Output the (X, Y) coordinate of the center of the cell containing the given text.  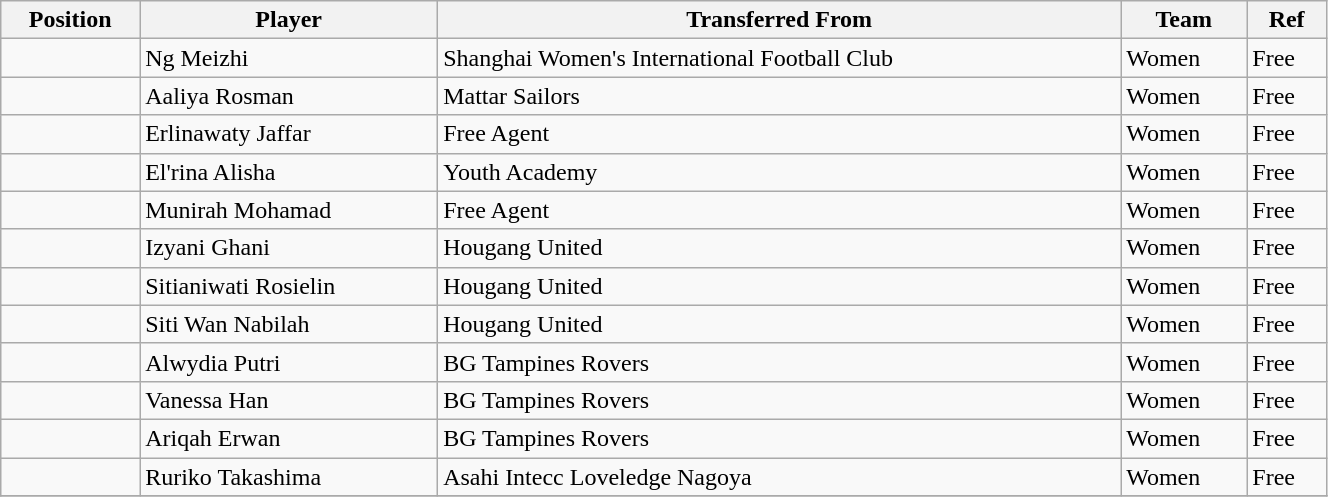
Ng Meizhi (289, 58)
Munirah Mohamad (289, 210)
Shanghai Women's International Football Club (780, 58)
Ruriko Takashima (289, 477)
Erlinawaty Jaffar (289, 134)
Siti Wan Nabilah (289, 324)
Sitianiwati Rosielin (289, 286)
Izyani Ghani (289, 248)
Alwydia Putri (289, 362)
El'rina Alisha (289, 172)
Team (1184, 20)
Asahi Intecc Loveledge Nagoya (780, 477)
Transferred From (780, 20)
Aaliya Rosman (289, 96)
Ref (1287, 20)
Position (70, 20)
Youth Academy (780, 172)
Ariqah Erwan (289, 438)
Player (289, 20)
Vanessa Han (289, 400)
Mattar Sailors (780, 96)
